Return (X, Y) of the center of cell containing provided text 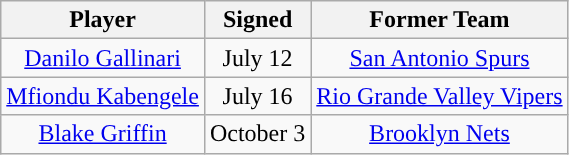
October 3 (257, 134)
San Antonio Spurs (440, 58)
Rio Grande Valley Vipers (440, 96)
Danilo Gallinari (103, 58)
July 16 (257, 96)
July 12 (257, 58)
Player (103, 20)
Brooklyn Nets (440, 134)
Signed (257, 20)
Mfiondu Kabengele (103, 96)
Blake Griffin (103, 134)
Former Team (440, 20)
